Determine the (X, Y) coordinate at the center of the cell enclosing the given text.  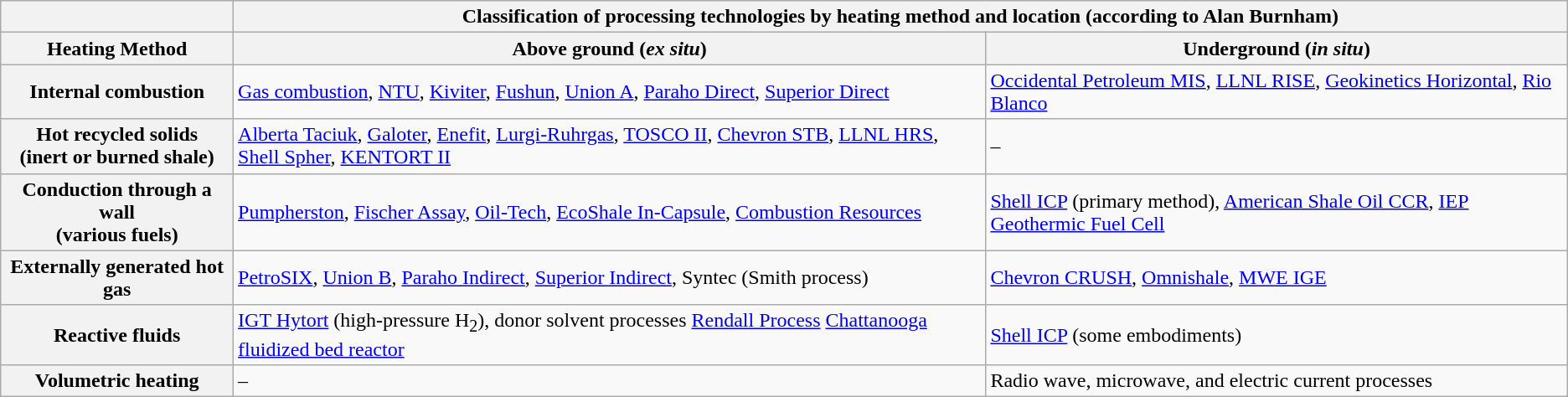
Underground (in situ) (1277, 49)
Hot recycled solids (inert or burned shale) (117, 146)
Classification of processing technologies by heating method and location (according to Alan Burnham) (901, 17)
Reactive fluids (117, 335)
Volumetric heating (117, 380)
Above ground (ex situ) (610, 49)
PetroSIX, Union B, Paraho Indirect, Superior Indirect, Syntec (Smith process) (610, 278)
Shell ICP (primary method), American Shale Oil CCR, IEP Geothermic Fuel Cell (1277, 212)
Gas combustion, NTU, Kiviter, Fushun, Union A, Paraho Direct, Superior Direct (610, 92)
Chevron CRUSH, Omnishale, MWE IGE (1277, 278)
Internal combustion (117, 92)
Conduction through a wall (various fuels) (117, 212)
Externally generated hot gas (117, 278)
Radio wave, microwave, and electric current processes (1277, 380)
Pumpherston, Fischer Assay, Oil-Tech, EcoShale In-Capsule, Combustion Resources (610, 212)
Heating Method (117, 49)
Shell ICP (some embodiments) (1277, 335)
IGT Hytort (high-pressure H2), donor solvent processes Rendall Process Chattanooga fluidized bed reactor (610, 335)
Alberta Taciuk, Galoter, Enefit, Lurgi-Ruhrgas, TOSCO II, Chevron STB, LLNL HRS,Shell Spher, KENTORT II (610, 146)
Occidental Petroleum MIS, LLNL RISE, Geokinetics Horizontal, Rio Blanco (1277, 92)
